Identify which cell holds the provided text, then report its (X, Y) central coordinate. 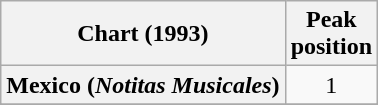
Chart (1993) (143, 34)
Mexico (Notitas Musicales) (143, 85)
Peak position (331, 34)
1 (331, 85)
